Locate the cell with the specified text and output its (x, y) center coordinate. 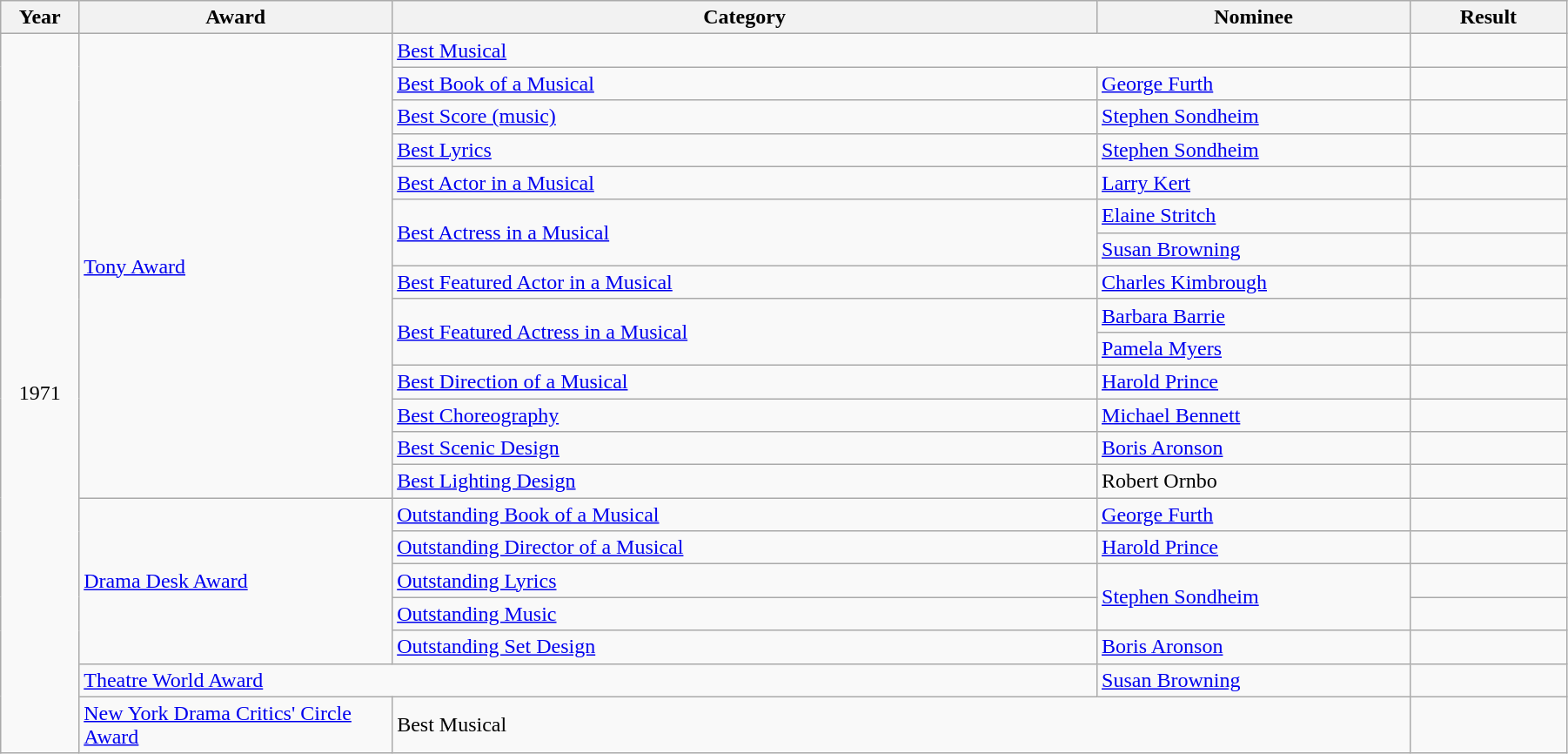
Best Lighting Design (745, 481)
Best Lyrics (745, 150)
Barbara Barrie (1254, 315)
Best Featured Actor in a Musical (745, 282)
Result (1488, 17)
Outstanding Director of a Musical (745, 548)
Elaine Stritch (1254, 216)
Pamela Myers (1254, 348)
Drama Desk Award (236, 581)
Michael Bennett (1254, 415)
Robert Ornbo (1254, 481)
Best Score (music) (745, 117)
Best Choreography (745, 415)
1971 (40, 394)
Best Featured Actress in a Musical (745, 332)
Larry Kert (1254, 183)
Tony Award (236, 266)
Outstanding Book of a Musical (745, 515)
Outstanding Lyrics (745, 581)
Best Direction of a Musical (745, 381)
Theatre World Award (588, 680)
Year (40, 17)
Award (236, 17)
Outstanding Music (745, 614)
Charles Kimbrough (1254, 282)
Best Actor in a Musical (745, 183)
New York Drama Critics' Circle Award (236, 724)
Best Scenic Design (745, 448)
Outstanding Set Design (745, 647)
Nominee (1254, 17)
Best Actress in a Musical (745, 232)
Best Book of a Musical (745, 84)
Category (745, 17)
